Extract the (X, Y) coordinate from the center of the cell holding the provided text.  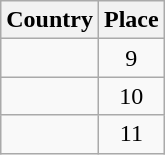
9 (131, 58)
10 (131, 96)
11 (131, 134)
Country (50, 20)
Place (131, 20)
